Identify which cell holds the provided text, then report its [X, Y] central coordinate. 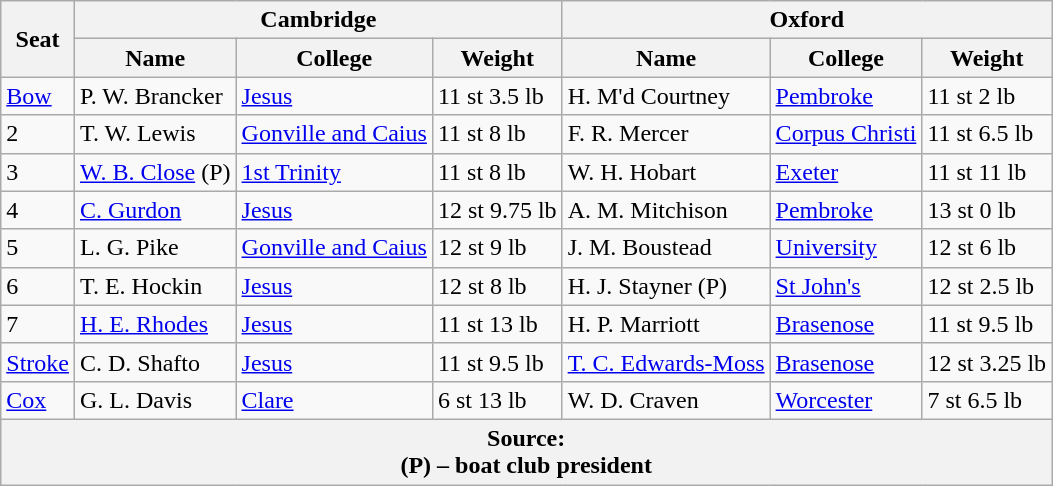
W. H. Hobart [666, 172]
4 [38, 210]
12 st 6 lb [987, 248]
T. E. Hockin [155, 286]
F. R. Mercer [666, 134]
Corpus Christi [846, 134]
Exeter [846, 172]
6 st 13 lb [497, 400]
Clare [334, 400]
11 st 3.5 lb [497, 96]
Stroke [38, 362]
Cox [38, 400]
Cambridge [318, 20]
11 st 6.5 lb [987, 134]
12 st 9 lb [497, 248]
L. G. Pike [155, 248]
H. E. Rhodes [155, 324]
W. B. Close (P) [155, 172]
Source:(P) – boat club president [526, 452]
11 st 13 lb [497, 324]
T. C. Edwards-Moss [666, 362]
University [846, 248]
12 st 3.25 lb [987, 362]
C. D. Shafto [155, 362]
H. M'd Courtney [666, 96]
5 [38, 248]
G. L. Davis [155, 400]
H. J. Stayner (P) [666, 286]
12 st 2.5 lb [987, 286]
3 [38, 172]
12 st 8 lb [497, 286]
Bow [38, 96]
12 st 9.75 lb [497, 210]
Seat [38, 39]
W. D. Craven [666, 400]
11 st 11 lb [987, 172]
13 st 0 lb [987, 210]
A. M. Mitchison [666, 210]
Worcester [846, 400]
J. M. Boustead [666, 248]
6 [38, 286]
St John's [846, 286]
T. W. Lewis [155, 134]
2 [38, 134]
P. W. Brancker [155, 96]
Oxford [806, 20]
11 st 2 lb [987, 96]
C. Gurdon [155, 210]
7 [38, 324]
1st Trinity [334, 172]
H. P. Marriott [666, 324]
7 st 6.5 lb [987, 400]
